Search for the cell housing the specified text and yield its [X, Y] center coordinate. 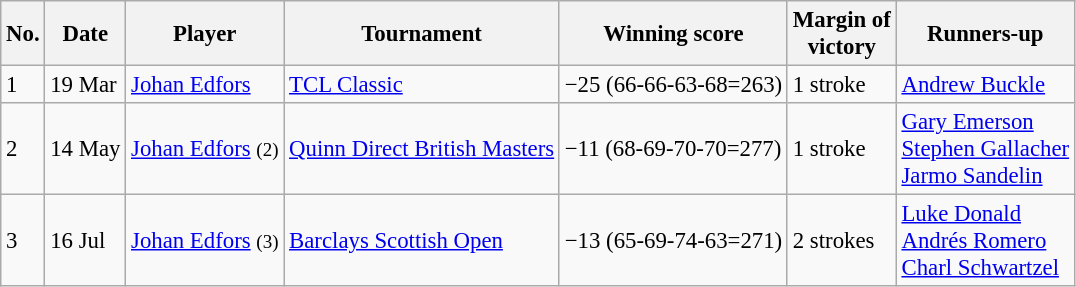
Johan Edfors [205, 85]
−13 (65-69-74-63=271) [673, 241]
Barclays Scottish Open [422, 241]
TCL Classic [422, 85]
−11 (68-69-70-70=277) [673, 149]
14 May [86, 149]
No. [23, 34]
1 [23, 85]
Player [205, 34]
−25 (66-66-63-68=263) [673, 85]
Johan Edfors (2) [205, 149]
Quinn Direct British Masters [422, 149]
Tournament [422, 34]
Margin ofvictory [842, 34]
Date [86, 34]
Andrew Buckle [985, 85]
Runners-up [985, 34]
Johan Edfors (3) [205, 241]
19 Mar [86, 85]
2 strokes [842, 241]
3 [23, 241]
Gary Emerson Stephen Gallacher Jarmo Sandelin [985, 149]
Winning score [673, 34]
16 Jul [86, 241]
Luke Donald Andrés Romero Charl Schwartzel [985, 241]
2 [23, 149]
